Return [x, y] of the center of cell containing provided text 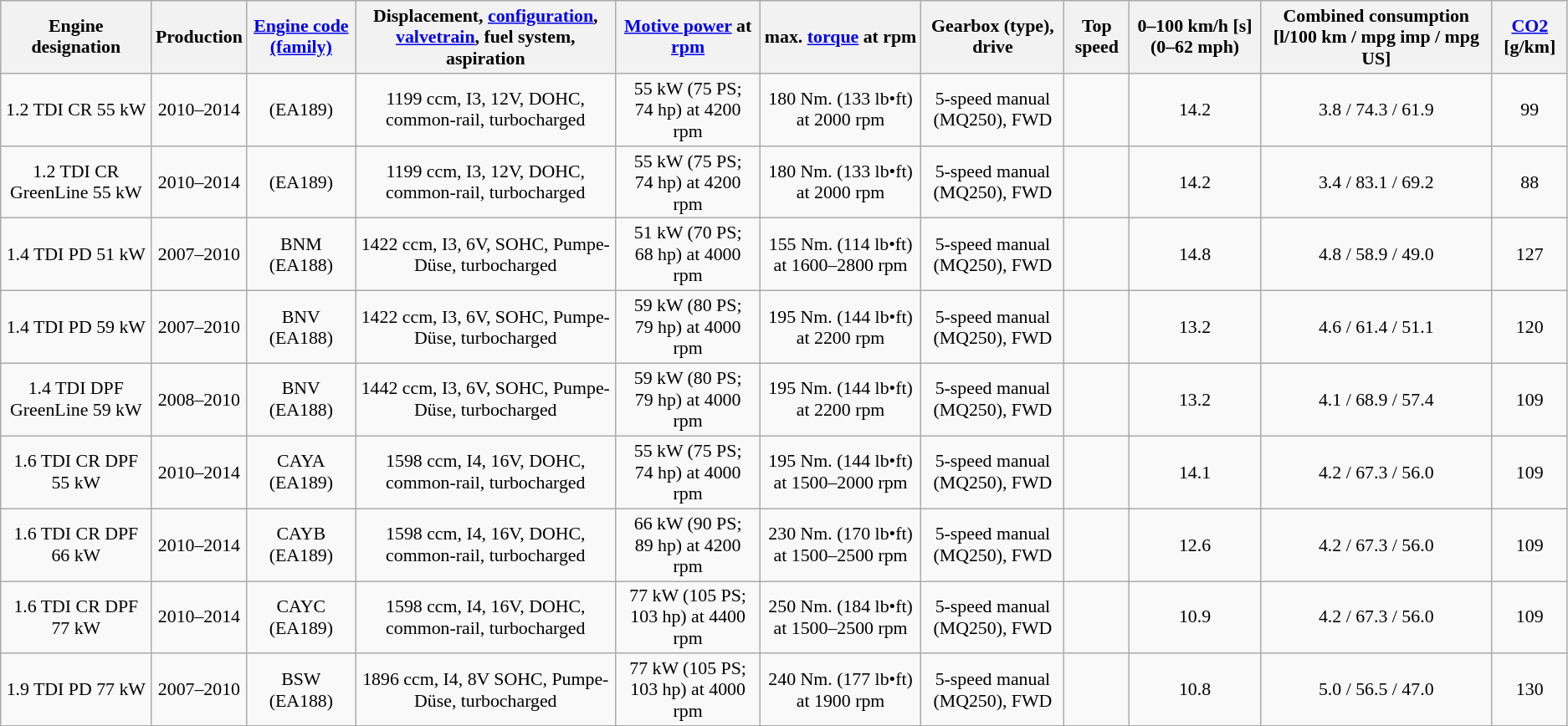
1.2 TDI CR 55 kW [76, 109]
3.4 / 83.1 / 69.2 [1376, 182]
0–100 km/h [s] (0–62 mph) [1195, 37]
Motive power at rpm [688, 37]
66 kW (90 PS; 89 hp) at 4200 rpm [688, 544]
1.2 TDI CR GreenLine 55 kW [76, 182]
Production [199, 37]
1442 ccm, I3, 6V, SOHC, Pumpe-Düse, turbocharged [485, 400]
77 kW (105 PS; 103 hp) at 4400 rpm [688, 617]
55 kW (75 PS; 74 hp) at 4000 rpm [688, 472]
1.9 TDI PD 77 kW [76, 689]
195 Nm. (144 lb•ft) at 1500–2000 rpm [840, 472]
Top speed [1097, 37]
CAYA (EA189) [301, 472]
10.8 [1195, 689]
51 kW (70 PS; 68 hp) at 4000 rpm [688, 254]
14.1 [1195, 472]
1896 ccm, I4, 8V SOHC, Pumpe-Düse, turbocharged [485, 689]
5.0 / 56.5 / 47.0 [1376, 689]
4.8 / 58.9 / 49.0 [1376, 254]
14.8 [1195, 254]
155 Nm. (114 lb•ft) at 1600–2800 rpm [840, 254]
max. torque at rpm [840, 37]
12.6 [1195, 544]
88 [1530, 182]
10.9 [1195, 617]
77 kW (105 PS; 103 hp) at 4000 rpm [688, 689]
BSW (EA188) [301, 689]
Engine designation [76, 37]
99 [1530, 109]
1.6 TDI CR DPF 66 kW [76, 544]
Displacement, configuration, valvetrain, fuel system, aspiration [485, 37]
4.6 / 61.4 / 51.1 [1376, 326]
Engine code (family) [301, 37]
Combined consumption [l/100 km / mpg imp / mpg US] [1376, 37]
1.6 TDI CR DPF 55 kW [76, 472]
1.4 TDI PD 59 kW [76, 326]
120 [1530, 326]
1.4 TDI DPF GreenLine 59 kW [76, 400]
CAYB (EA189) [301, 544]
CO2 [g/km] [1530, 37]
1.6 TDI CR DPF 77 kW [76, 617]
BNM (EA188) [301, 254]
Gearbox (type), drive [992, 37]
127 [1530, 254]
3.8 / 74.3 / 61.9 [1376, 109]
1.4 TDI PD 51 kW [76, 254]
130 [1530, 689]
230 Nm. (170 lb•ft) at 1500–2500 rpm [840, 544]
240 Nm. (177 lb•ft) at 1900 rpm [840, 689]
CAYC (EA189) [301, 617]
250 Nm. (184 lb•ft) at 1500–2500 rpm [840, 617]
2008–2010 [199, 400]
4.1 / 68.9 / 57.4 [1376, 400]
